Find where the given text appears and provide that cell's center as (X, Y) coordinate. 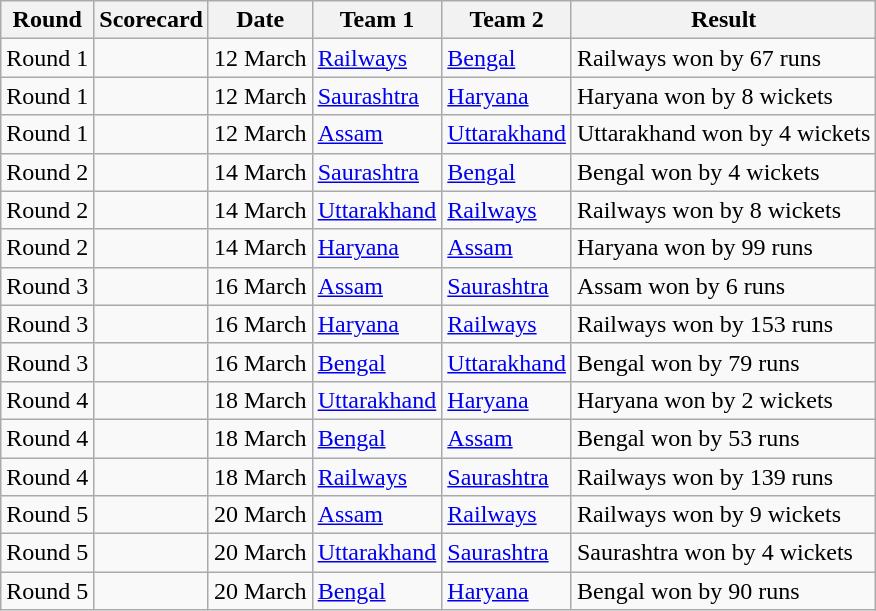
Bengal won by 4 wickets (723, 172)
Haryana won by 8 wickets (723, 96)
Bengal won by 79 runs (723, 362)
Railways won by 9 wickets (723, 515)
Railways won by 139 runs (723, 477)
Railways won by 67 runs (723, 58)
Team 2 (507, 20)
Railways won by 8 wickets (723, 210)
Team 1 (377, 20)
Date (260, 20)
Uttarakhand won by 4 wickets (723, 134)
Round (48, 20)
Railways won by 153 runs (723, 324)
Result (723, 20)
Assam won by 6 runs (723, 286)
Bengal won by 90 runs (723, 591)
Bengal won by 53 runs (723, 438)
Saurashtra won by 4 wickets (723, 553)
Haryana won by 99 runs (723, 248)
Haryana won by 2 wickets (723, 400)
Scorecard (152, 20)
